For the text-containing cell, return its midpoint in [x, y] coordinate format. 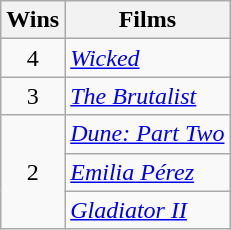
Dune: Part Two [148, 134]
Films [148, 20]
Gladiator II [148, 210]
4 [33, 58]
2 [33, 172]
The Brutalist [148, 96]
Wins [33, 20]
Wicked [148, 58]
3 [33, 96]
Emilia Pérez [148, 172]
